Provide the [X, Y] coordinate of the cell's center where the given text is located.  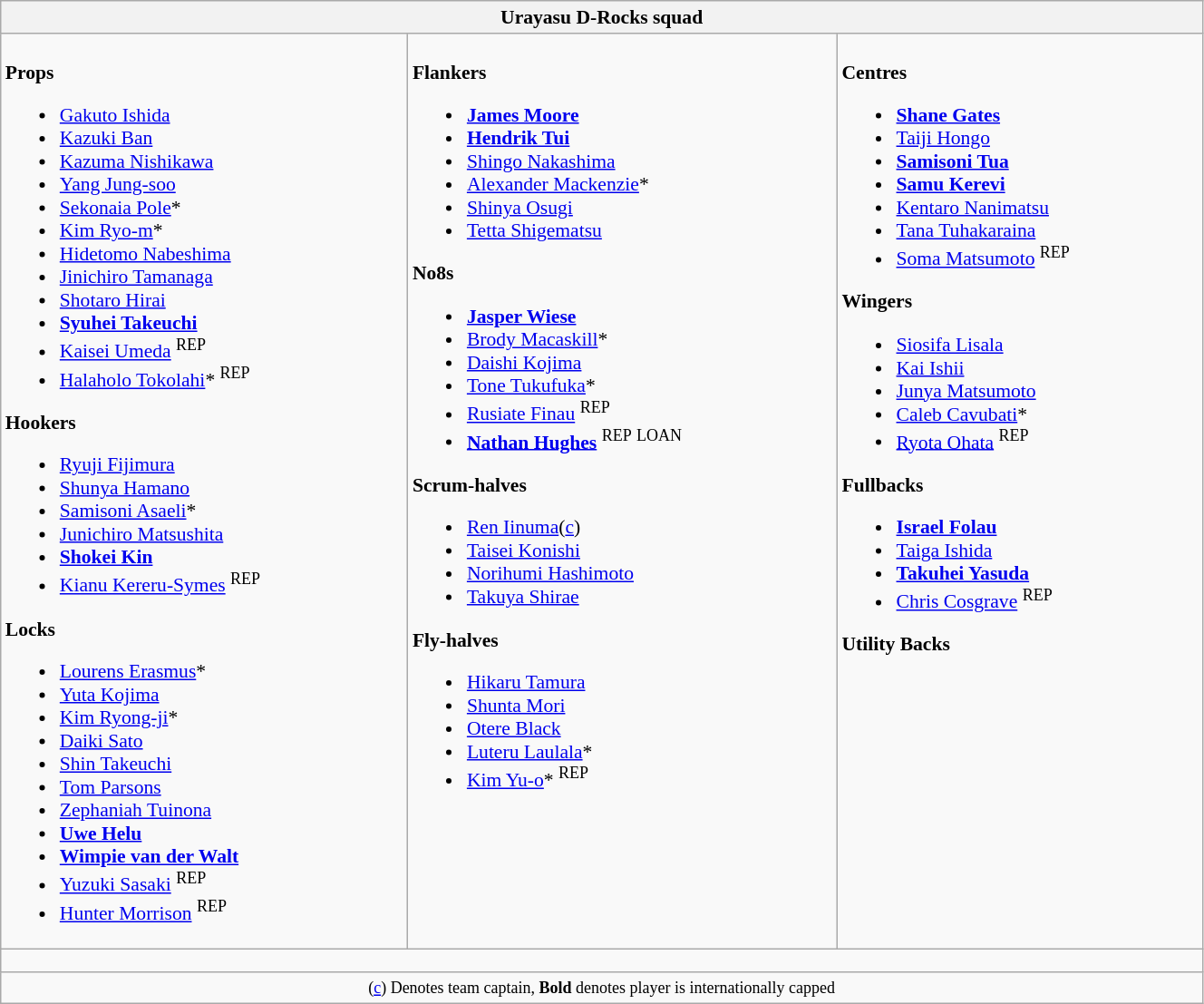
Urayasu D-Rocks squad [602, 17]
